Search for the cell housing the specified text and yield its [X, Y] center coordinate. 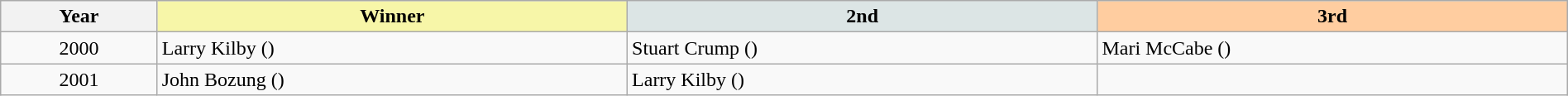
Winner [392, 17]
Stuart Crump () [863, 48]
2000 [79, 48]
2001 [79, 79]
Year [79, 17]
John Bozung () [392, 79]
Mari McCabe () [1332, 48]
2nd [863, 17]
3rd [1332, 17]
